Locate the cell with the specified text and output its [X, Y] center coordinate. 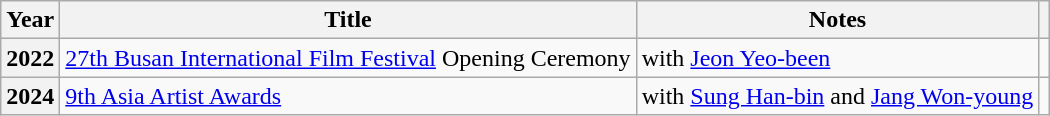
Title [348, 20]
2024 [30, 96]
Year [30, 20]
Notes [838, 20]
with Sung Han-bin and Jang Won-young [838, 96]
27th Busan International Film Festival Opening Ceremony [348, 58]
9th Asia Artist Awards [348, 96]
2022 [30, 58]
with Jeon Yeo-been [838, 58]
